For the text-containing cell, return its midpoint in (x, y) coordinate format. 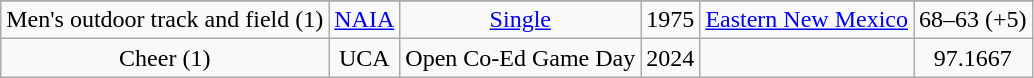
68–63 (+5) (974, 20)
1975 (670, 20)
2024 (670, 58)
Single (520, 20)
Cheer (1) (165, 58)
Open Co-Ed Game Day (520, 58)
97.1667 (974, 58)
Eastern New Mexico (807, 20)
UCA (364, 58)
Men's outdoor track and field (1) (165, 20)
NAIA (364, 20)
